Detect which cell encompasses the target text, then output its [x, y] center coordinate. 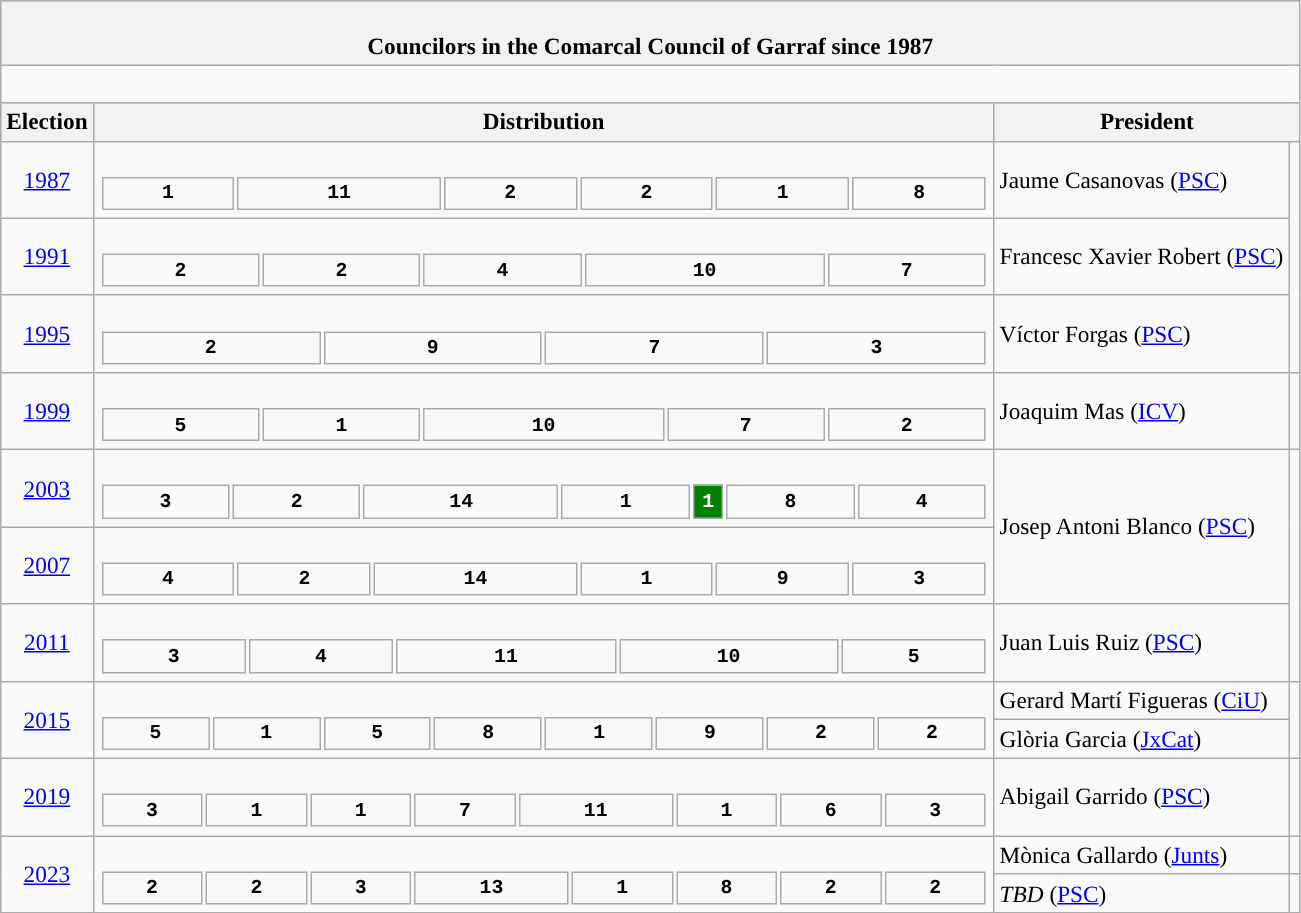
Distribution [544, 122]
2003 [47, 488]
Gerard Martí Figueras (CiU) [1142, 700]
2015 [47, 720]
6 [830, 810]
2011 [47, 642]
1987 [47, 180]
TBD (PSC) [1142, 894]
Councilors in the Comarcal Council of Garraf since 1987 [650, 32]
Mònica Gallardo (Junts) [1142, 854]
3 2 14 1 1 8 4 [544, 488]
2023 [47, 874]
2 2 3 13 1 8 2 2 [544, 874]
1999 [47, 410]
1995 [47, 334]
2 2 4 10 7 [544, 256]
Víctor Forgas (PSC) [1142, 334]
2019 [47, 796]
3 4 11 10 5 [544, 642]
Abigail Garrido (PSC) [1142, 796]
1 11 2 2 1 8 [544, 180]
5 1 5 8 1 9 2 2 [544, 720]
Election [47, 122]
President [1146, 122]
Juan Luis Ruiz (PSC) [1142, 642]
Jaume Casanovas (PSC) [1142, 180]
5 1 10 7 2 [544, 410]
Glòria Garcia (JxCat) [1142, 738]
Francesc Xavier Robert (PSC) [1142, 256]
Josep Antoni Blanco (PSC) [1142, 526]
4 2 14 1 9 3 [544, 564]
1991 [47, 256]
2007 [47, 564]
13 [491, 886]
Joaquim Mas (ICV) [1142, 410]
3 1 1 7 11 1 6 3 [544, 796]
2 9 7 3 [544, 334]
